From the cell containing the given text, extract its center point as [X, Y] coordinate. 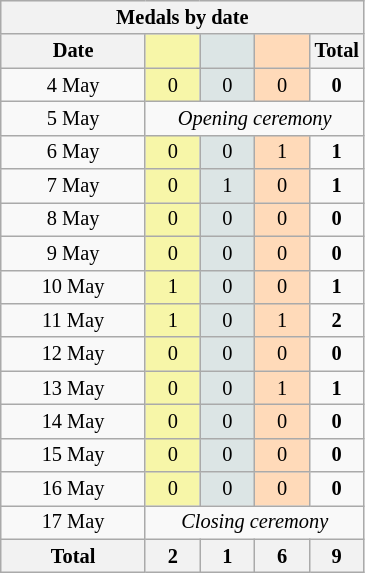
4 May [74, 85]
5 May [74, 118]
11 May [74, 320]
Medals by date [182, 17]
12 May [74, 354]
Opening ceremony [254, 118]
6 [282, 556]
Closing ceremony [254, 522]
14 May [74, 421]
17 May [74, 522]
6 May [74, 152]
16 May [74, 489]
9 [336, 556]
13 May [74, 388]
10 May [74, 287]
9 May [74, 253]
15 May [74, 455]
8 May [74, 219]
7 May [74, 186]
Date [74, 51]
